Locate the cell with the specified text and output its (X, Y) center coordinate. 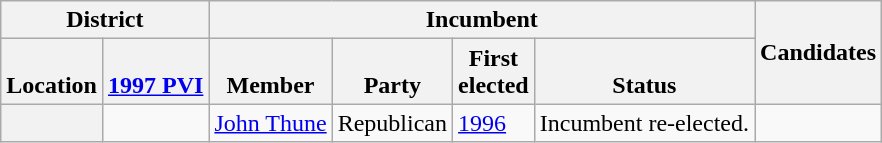
Party (392, 72)
Firstelected (494, 72)
Member (270, 72)
John Thune (270, 123)
Location (52, 72)
Status (644, 72)
Incumbent re-elected. (644, 123)
1996 (494, 123)
1997 PVI (155, 72)
District (105, 20)
Candidates (818, 52)
Republican (392, 123)
Incumbent (482, 20)
